Provide the [x, y] coordinate of the cell's center where the given text is located.  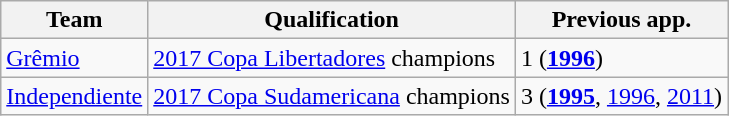
3 (1995, 1996, 2011) [621, 96]
2017 Copa Libertadores champions [332, 58]
Independiente [74, 96]
1 (1996) [621, 58]
2017 Copa Sudamericana champions [332, 96]
Team [74, 20]
Qualification [332, 20]
Previous app. [621, 20]
Grêmio [74, 58]
